Capture the cell that displays the provided text and extract its (X, Y) central coordinate. 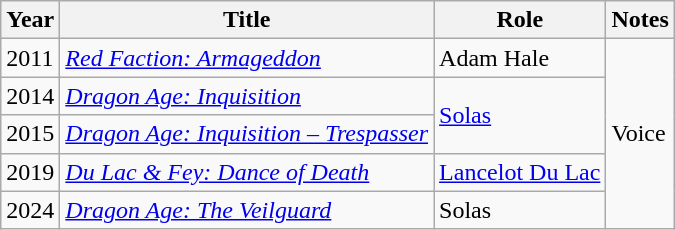
Lancelot Du Lac (520, 172)
Voice (640, 134)
2024 (30, 210)
2014 (30, 96)
2011 (30, 58)
Dragon Age: Inquisition – Trespasser (247, 134)
2015 (30, 134)
2019 (30, 172)
Adam Hale (520, 58)
Year (30, 20)
Notes (640, 20)
Du Lac & Fey: Dance of Death (247, 172)
Red Faction: Armageddon (247, 58)
Dragon Age: Inquisition (247, 96)
Role (520, 20)
Title (247, 20)
Dragon Age: The Veilguard (247, 210)
